Detect which cell encompasses the target text, then output its (X, Y) center coordinate. 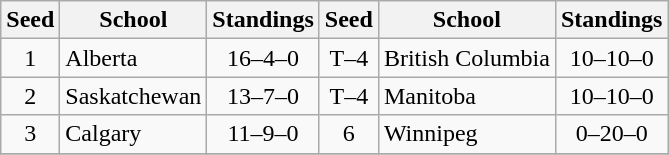
11–9–0 (263, 134)
0–20–0 (611, 134)
Alberta (134, 58)
16–4–0 (263, 58)
1 (30, 58)
Manitoba (466, 96)
Saskatchewan (134, 96)
2 (30, 96)
13–7–0 (263, 96)
British Columbia (466, 58)
3 (30, 134)
6 (348, 134)
Calgary (134, 134)
Winnipeg (466, 134)
